Provide the (X, Y) coordinate of the cell's center where the given text is located.  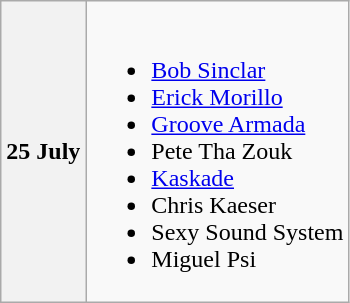
Bob SinclarErick MorilloGroove ArmadaPete Tha ZoukKaskadeChris KaeserSexy Sound SystemMiguel Psi (218, 152)
25 July (44, 152)
